For the text-containing cell, return its midpoint in (X, Y) coordinate format. 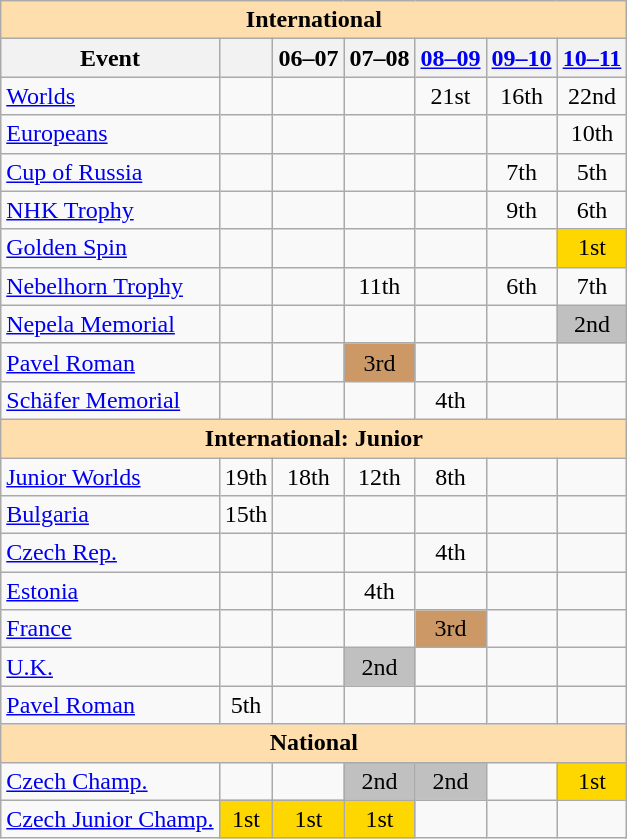
22nd (592, 96)
Cup of Russia (110, 172)
16th (522, 96)
11th (380, 286)
Schäfer Memorial (110, 400)
National (314, 743)
9th (522, 210)
Junior Worlds (110, 477)
18th (308, 477)
09–10 (522, 58)
10–11 (592, 58)
International (314, 20)
Nepela Memorial (110, 324)
Event (110, 58)
Czech Rep. (110, 553)
U.K. (110, 667)
Bulgaria (110, 515)
19th (246, 477)
Worlds (110, 96)
Czech Junior Champ. (110, 819)
Nebelhorn Trophy (110, 286)
Golden Spin (110, 248)
12th (380, 477)
15th (246, 515)
France (110, 629)
Estonia (110, 591)
10th (592, 134)
21st (450, 96)
06–07 (308, 58)
NHK Trophy (110, 210)
07–08 (380, 58)
8th (450, 477)
Europeans (110, 134)
Czech Champ. (110, 781)
International: Junior (314, 438)
08–09 (450, 58)
